Return the (x, y) coordinate for the center point of the cell that contains the specified text.  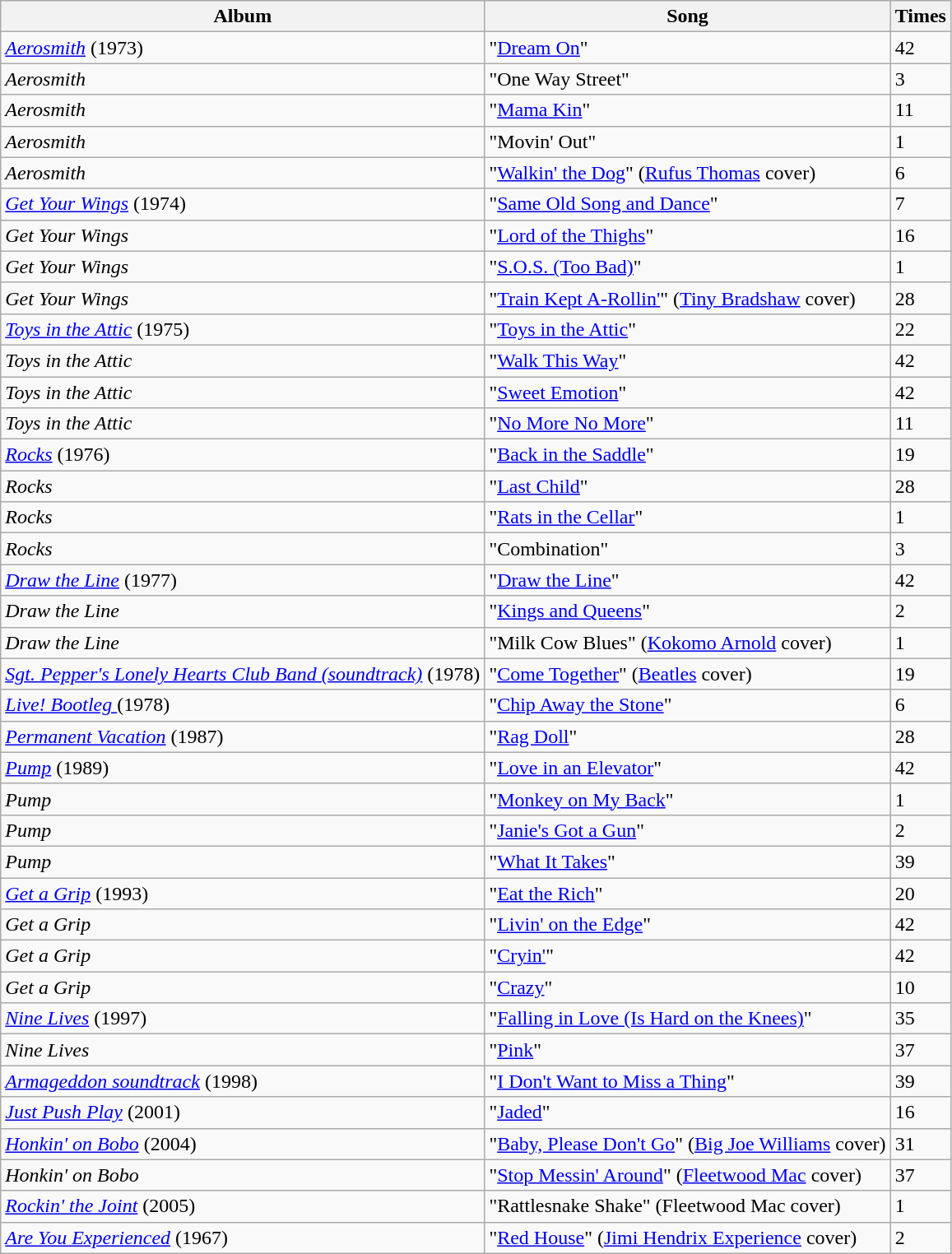
22 (920, 329)
"Dream On" (688, 48)
"Kings and Queens" (688, 611)
"No More No More" (688, 424)
"Milk Cow Blues" (Kokomo Arnold cover) (688, 643)
"Rag Doll" (688, 736)
"Last Child" (688, 486)
Draw the Line (1977) (243, 580)
"Chip Away the Stone" (688, 705)
Just Push Play (2001) (243, 1112)
Song (688, 16)
Nine Lives (243, 1050)
Honkin' on Bobo (243, 1175)
"Mama Kin" (688, 110)
Album (243, 16)
10 (920, 987)
"Back in the Saddle" (688, 455)
"Sweet Emotion" (688, 392)
Pump (1989) (243, 768)
"Walkin' the Dog" (Rufus Thomas cover) (688, 173)
"Toys in the Attic" (688, 329)
"I Don't Want to Miss a Thing" (688, 1081)
"Janie's Got a Gun" (688, 830)
Permanent Vacation (1987) (243, 736)
"Pink" (688, 1050)
Get a Grip (1993) (243, 893)
Rockin' the Joint (2005) (243, 1206)
"Stop Messin' Around" (Fleetwood Mac cover) (688, 1175)
"S.O.S. (Too Bad)" (688, 267)
"Rats in the Cellar" (688, 518)
"Monkey on My Back" (688, 799)
Toys in the Attic (1975) (243, 329)
Live! Bootleg (1978) (243, 705)
"Lord of the Thighs" (688, 235)
"Cryin'" (688, 956)
"Jaded" (688, 1112)
Honkin' on Bobo (2004) (243, 1144)
"Rattlesnake Shake" (Fleetwood Mac cover) (688, 1206)
31 (920, 1144)
Sgt. Pepper's Lonely Hearts Club Band (soundtrack) (1978) (243, 674)
"Movin' Out" (688, 142)
"Love in an Elevator" (688, 768)
"Draw the Line" (688, 580)
"One Way Street" (688, 79)
"Livin' on the Edge" (688, 925)
"Train Kept A-Rollin'" (Tiny Bradshaw cover) (688, 298)
"Same Old Song and Dance" (688, 204)
"Eat the Rich" (688, 893)
35 (920, 1019)
"What It Takes" (688, 862)
7 (920, 204)
"Baby, Please Don't Go" (Big Joe Williams cover) (688, 1144)
Aerosmith (1973) (243, 48)
Rocks (1976) (243, 455)
"Walk This Way" (688, 360)
"Falling in Love (Is Hard on the Knees)" (688, 1019)
Get Your Wings (1974) (243, 204)
Armageddon soundtrack (1998) (243, 1081)
Are You Experienced (1967) (243, 1238)
"Come Together" (Beatles cover) (688, 674)
"Red House" (Jimi Hendrix Experience cover) (688, 1238)
Times (920, 16)
20 (920, 893)
Nine Lives (1997) (243, 1019)
"Crazy" (688, 987)
"Combination" (688, 549)
